Locate the cell with the specified text and output its [X, Y] center coordinate. 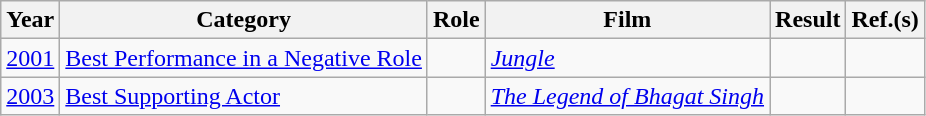
The Legend of Bhagat Singh [627, 96]
Result [808, 20]
2003 [30, 96]
Year [30, 20]
Category [244, 20]
Best Supporting Actor [244, 96]
Ref.(s) [885, 20]
Jungle [627, 58]
Film [627, 20]
Best Performance in a Negative Role [244, 58]
Role [456, 20]
2001 [30, 58]
